Determine the [X, Y] coordinate at the center of the cell enclosing the given text.  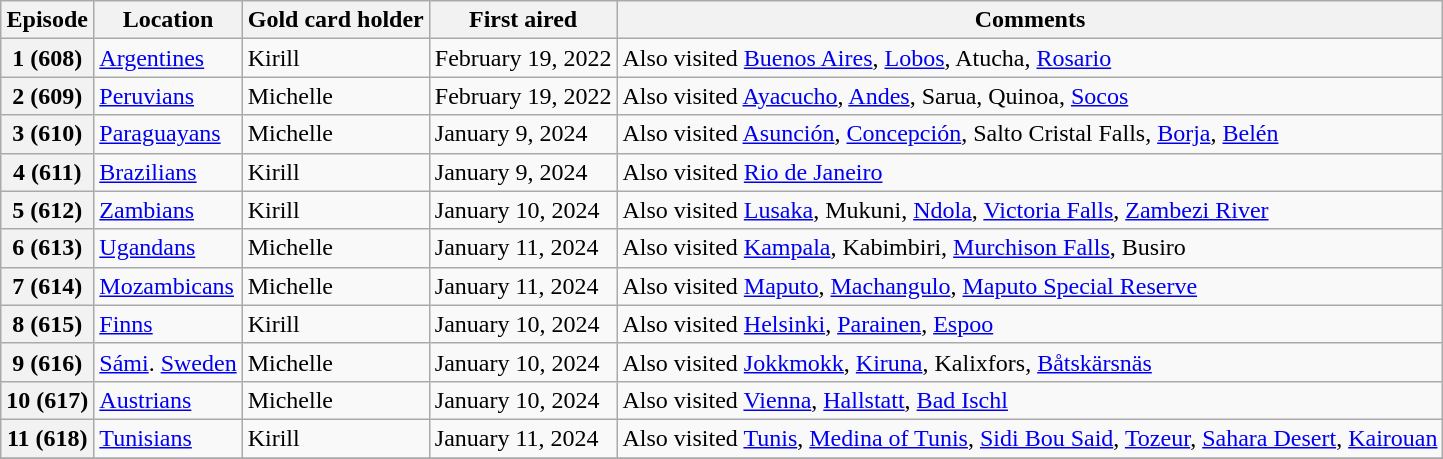
Also visited Lusaka, Mukuni, Ndola, Victoria Falls, Zambezi River [1030, 210]
Paraguayans [168, 134]
Also visited Maputo, Machangulo, Maputo Special Reserve [1030, 286]
First aired [523, 20]
3 (610) [48, 134]
Brazilians [168, 172]
1 (608) [48, 58]
Also visited Jokkmokk, Kiruna, Kalixfors, Båtskärsnäs [1030, 362]
Finns [168, 324]
Comments [1030, 20]
Austrians [168, 400]
Tunisians [168, 438]
Ugandans [168, 248]
Also visited Kampala, Kabimbiri, Murchison Falls, Busiro [1030, 248]
Also visited Vienna, Hallstatt, Bad Ischl [1030, 400]
6 (613) [48, 248]
11 (618) [48, 438]
Episode [48, 20]
10 (617) [48, 400]
Sámi. Sweden [168, 362]
9 (616) [48, 362]
Gold card holder [336, 20]
Location [168, 20]
Also visited Asunción, Concepción, Salto Cristal Falls, Borja, Belén [1030, 134]
Zambians [168, 210]
Peruvians [168, 96]
7 (614) [48, 286]
Mozambicans [168, 286]
Also visited Ayacucho, Andes, Sarua, Quinoa, Socos [1030, 96]
8 (615) [48, 324]
Argentines [168, 58]
Also visited Tunis, Medina of Tunis, Sidi Bou Said, Tozeur, Sahara Desert, Kairouan [1030, 438]
Also visited Helsinki, Parainen, Espoo [1030, 324]
2 (609) [48, 96]
Also visited Rio de Janeiro [1030, 172]
Also visited Buenos Aires, Lobos, Atucha, Rosario [1030, 58]
5 (612) [48, 210]
4 (611) [48, 172]
